Pinpoint the cell where the given text exists, returning its (X, Y) midpoint coordinate. 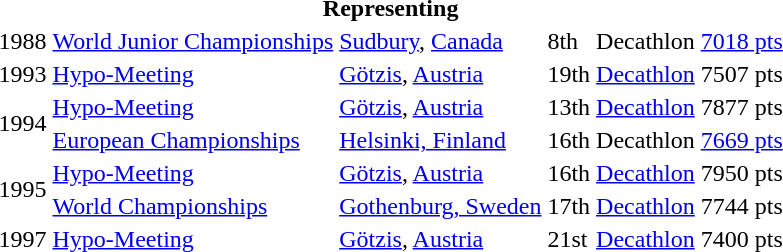
World Junior Championships (193, 41)
8th (569, 41)
Helsinki, Finland (440, 140)
European Championships (193, 140)
World Championships (193, 206)
Sudbury, Canada (440, 41)
17th (569, 206)
19th (569, 74)
Gothenburg, Sweden (440, 206)
13th (569, 107)
